Determine the [X, Y] coordinate at the center of the cell enclosing the given text.  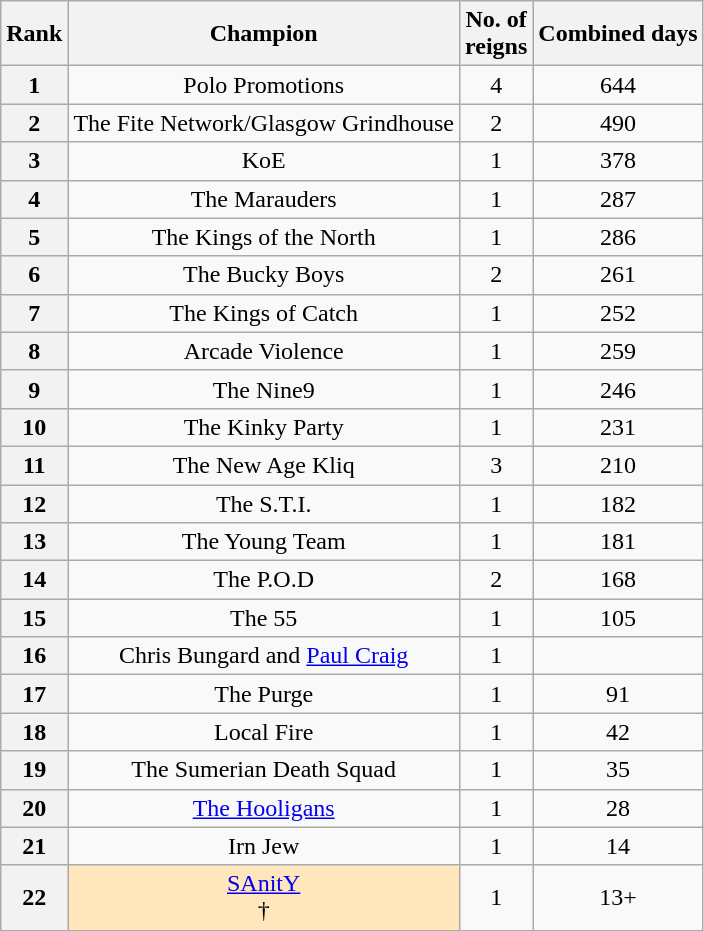
The S.T.I. [264, 503]
Arcade Violence [264, 351]
22 [34, 898]
286 [618, 237]
The Purge [264, 694]
168 [618, 580]
The P.O.D [264, 580]
210 [618, 465]
42 [618, 732]
252 [618, 313]
105 [618, 618]
20 [34, 808]
5 [34, 237]
KoE [264, 161]
The Fite Network/Glasgow Grindhouse [264, 123]
490 [618, 123]
18 [34, 732]
259 [618, 351]
17 [34, 694]
246 [618, 389]
The Hooligans [264, 808]
10 [34, 427]
The Nine9 [264, 389]
The New Age Kliq [264, 465]
28 [618, 808]
Rank [34, 34]
35 [618, 770]
12 [34, 503]
The Kinky Party [264, 427]
8 [34, 351]
The Kings of the North [264, 237]
Chris Bungard and Paul Craig [264, 656]
9 [34, 389]
The Kings of Catch [264, 313]
378 [618, 161]
Irn Jew [264, 846]
The Bucky Boys [264, 275]
182 [618, 503]
261 [618, 275]
231 [618, 427]
21 [34, 846]
Local Fire [264, 732]
287 [618, 199]
15 [34, 618]
The 55 [264, 618]
19 [34, 770]
Combined days [618, 34]
SAnitY† [264, 898]
No. ofreigns [496, 34]
6 [34, 275]
Polo Promotions [264, 85]
181 [618, 542]
The Young Team [264, 542]
13 [34, 542]
The Marauders [264, 199]
91 [618, 694]
The Sumerian Death Squad [264, 770]
644 [618, 85]
11 [34, 465]
Champion [264, 34]
7 [34, 313]
13+ [618, 898]
16 [34, 656]
